For the text-containing cell, return its midpoint in [x, y] coordinate format. 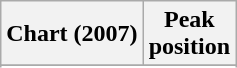
Chart (2007) [72, 34]
Peakposition [189, 34]
